Provide the [x, y] coordinate of the cell's center where the given text is located.  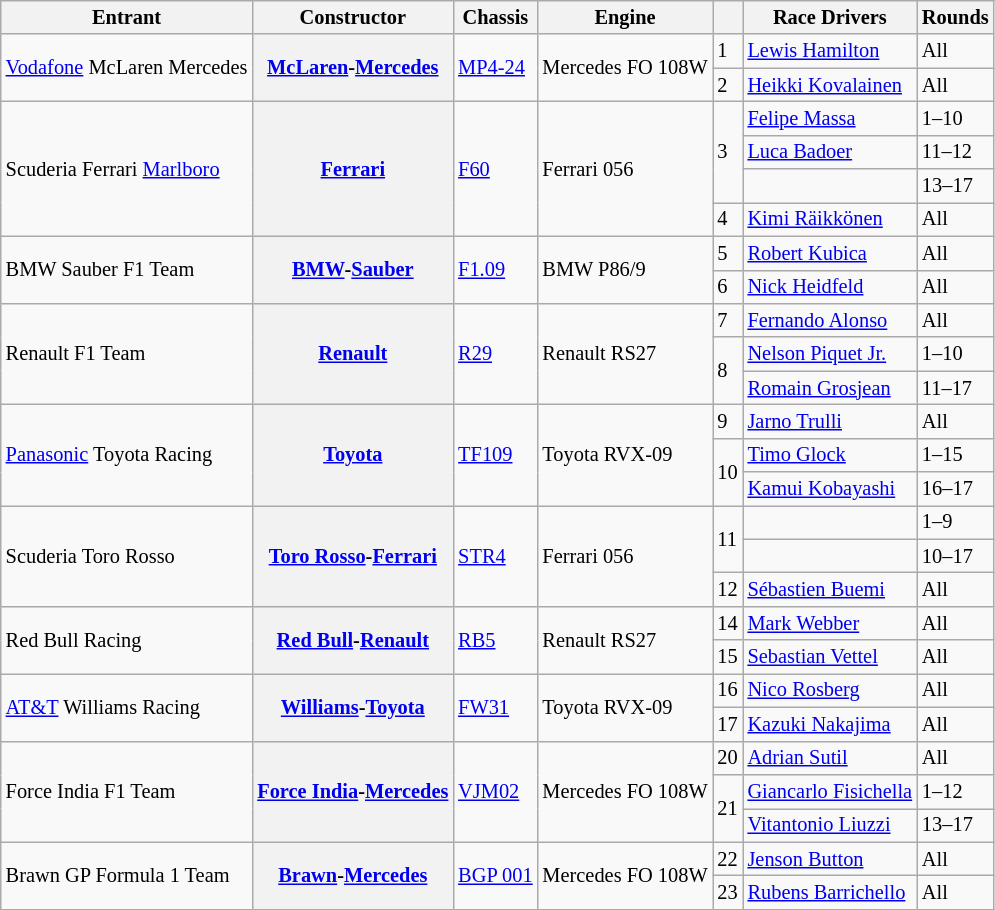
Race Drivers [830, 17]
Vitantonio Liuzzi [830, 825]
BGP 001 [495, 876]
16 [728, 690]
Brawn GP Formula 1 Team [127, 876]
Nelson Piquet Jr. [830, 354]
R29 [495, 354]
Jenson Button [830, 859]
Rounds [956, 17]
17 [728, 724]
6 [728, 287]
AT&T Williams Racing [127, 706]
Ferrari [352, 168]
3 [728, 152]
1 [728, 51]
16–17 [956, 489]
1–12 [956, 791]
23 [728, 892]
Rubens Barrichello [830, 892]
BMW Sauber F1 Team [127, 270]
Constructor [352, 17]
Panasonic Toyota Racing [127, 454]
FW31 [495, 706]
Scuderia Ferrari Marlboro [127, 168]
Red Bull-Renault [352, 640]
11 [728, 538]
Giancarlo Fisichella [830, 791]
Renault F1 Team [127, 354]
Sébastien Buemi [830, 589]
Nick Heidfeld [830, 287]
12 [728, 589]
F1.09 [495, 270]
Entrant [127, 17]
TF109 [495, 454]
Williams-Toyota [352, 706]
Heikki Kovalainen [830, 85]
Jarno Trulli [830, 421]
Kimi Räikkönen [830, 219]
1–15 [956, 455]
5 [728, 253]
STR4 [495, 556]
Scuderia Toro Rosso [127, 556]
Renault [352, 354]
14 [728, 623]
10 [728, 472]
7 [728, 320]
Luca Badoer [830, 152]
McLaren-Mercedes [352, 68]
Kamui Kobayashi [830, 489]
Nico Rosberg [830, 690]
10–17 [956, 556]
BMW P86/9 [626, 270]
15 [728, 657]
Toyota [352, 454]
Brawn-Mercedes [352, 876]
11–12 [956, 152]
Force India F1 Team [127, 792]
Vodafone McLaren Mercedes [127, 68]
1–9 [956, 522]
20 [728, 758]
Sebastian Vettel [830, 657]
Engine [626, 17]
Romain Grosjean [830, 388]
Force India-Mercedes [352, 792]
8 [728, 370]
VJM02 [495, 792]
Toro Rosso-Ferrari [352, 556]
Chassis [495, 17]
Felipe Massa [830, 118]
21 [728, 808]
BMW-Sauber [352, 270]
MP4-24 [495, 68]
Red Bull Racing [127, 640]
RB5 [495, 640]
Lewis Hamilton [830, 51]
Fernando Alonso [830, 320]
11–17 [956, 388]
Adrian Sutil [830, 758]
2 [728, 85]
Kazuki Nakajima [830, 724]
F60 [495, 168]
Mark Webber [830, 623]
9 [728, 421]
22 [728, 859]
4 [728, 219]
Timo Glock [830, 455]
Robert Kubica [830, 253]
